Determine the [X, Y] coordinate at the center of the cell enclosing the given text.  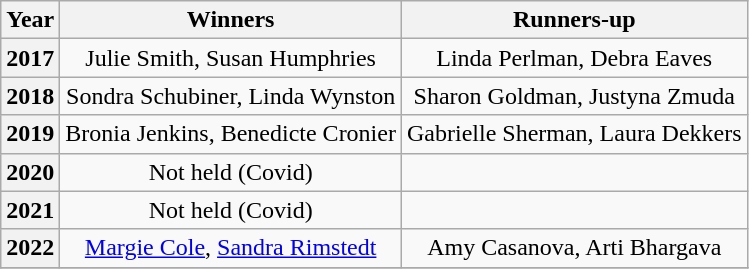
Bronia Jenkins, Benedicte Cronier [231, 134]
2021 [30, 210]
Gabrielle Sherman, Laura Dekkers [574, 134]
Runners-up [574, 20]
Julie Smith, Susan Humphries [231, 58]
Amy Casanova, Arti Bhargava [574, 248]
Sharon Goldman, Justyna Zmuda [574, 96]
Winners [231, 20]
2019 [30, 134]
2017 [30, 58]
Linda Perlman, Debra Eaves [574, 58]
2018 [30, 96]
2022 [30, 248]
Sondra Schubiner, Linda Wynston [231, 96]
Year [30, 20]
Margie Cole, Sandra Rimstedt [231, 248]
2020 [30, 172]
